From the cell containing the given text, extract its center point as (X, Y) coordinate. 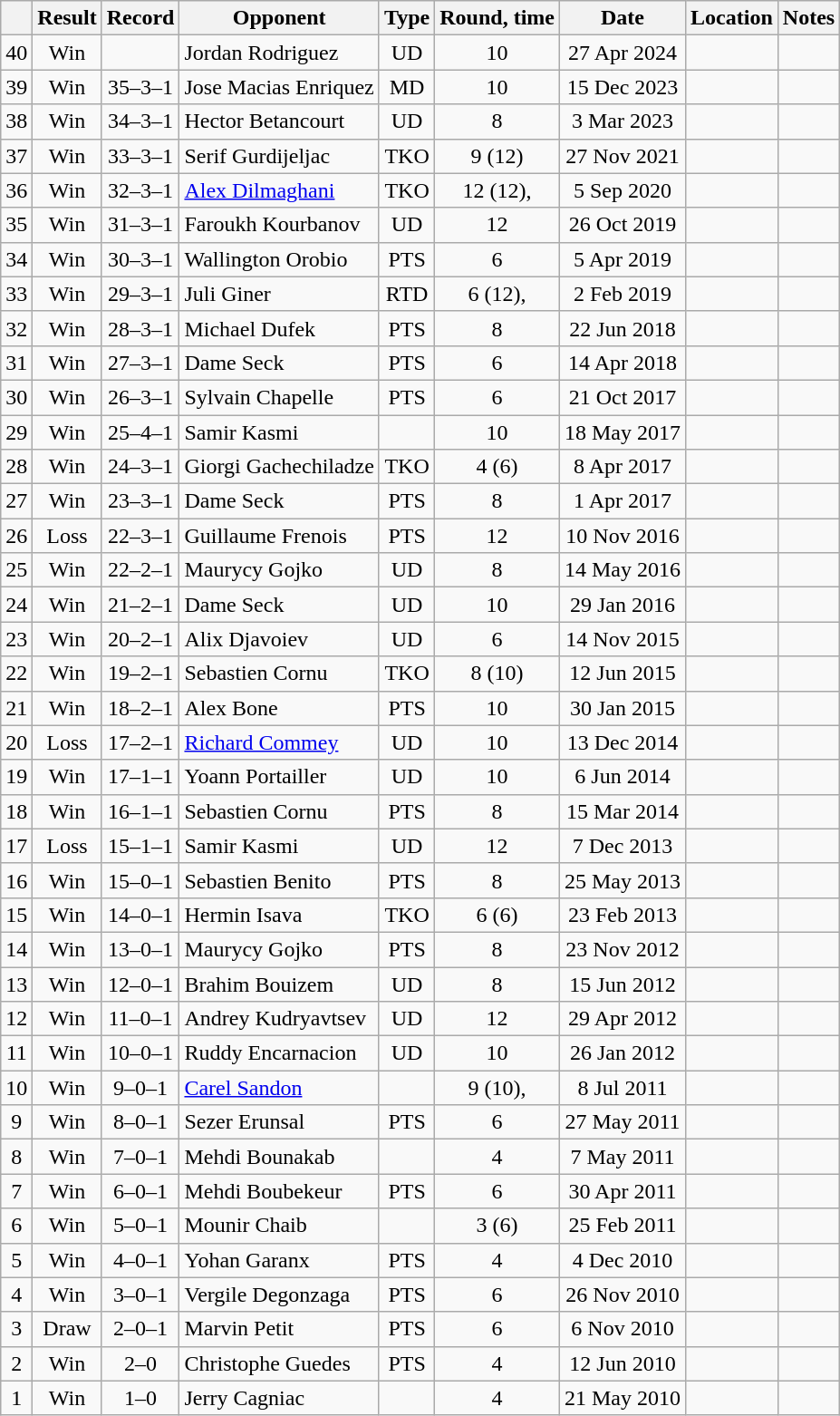
Brahim Bouizem (279, 984)
32–3–1 (140, 190)
Guillaume Frenois (279, 536)
12 Jun 2010 (622, 1363)
25 Feb 2011 (622, 1226)
16–1–1 (140, 811)
6–0–1 (140, 1191)
22 Jun 2018 (622, 328)
27 (16, 501)
Yohan Garanx (279, 1260)
17 (16, 846)
MD (406, 87)
29 (16, 432)
Jerry Cagniac (279, 1398)
Richard Commey (279, 742)
Round, time (497, 18)
34 (16, 259)
Michael Dufek (279, 328)
9 (12) (497, 156)
10 Nov 2016 (622, 536)
20–2–1 (140, 639)
39 (16, 87)
28 (16, 467)
Opponent (279, 18)
7–0–1 (140, 1157)
25–4–1 (140, 432)
6 (6) (497, 915)
5 Sep 2020 (622, 190)
14–0–1 (140, 915)
26 (16, 536)
21 Oct 2017 (622, 397)
27 May 2011 (622, 1122)
6 Nov 2010 (622, 1329)
1–0 (140, 1398)
22–2–1 (140, 570)
33 (16, 294)
4 (6) (497, 467)
23 Nov 2012 (622, 949)
35–3–1 (140, 87)
30 Jan 2015 (622, 708)
36 (16, 190)
26–3–1 (140, 397)
Andrey Kudryavtsev (279, 1019)
24 (16, 605)
3 (16, 1329)
26 Nov 2010 (622, 1295)
21 May 2010 (622, 1398)
19–2–1 (140, 674)
30 Apr 2011 (622, 1191)
9–0–1 (140, 1088)
Hector Betancourt (279, 121)
1 (16, 1398)
Mehdi Boubekeur (279, 1191)
26 Jan 2012 (622, 1053)
28–3–1 (140, 328)
14 Apr 2018 (622, 363)
2 Feb 2019 (622, 294)
3 (6) (497, 1226)
Alex Dilmaghani (279, 190)
Serif Gurdijeljac (279, 156)
Christophe Guedes (279, 1363)
30–3–1 (140, 259)
Record (140, 18)
Ruddy Encarnacion (279, 1053)
Alix Djavoiev (279, 639)
34–3–1 (140, 121)
29 Jan 2016 (622, 605)
13–0–1 (140, 949)
18 (16, 811)
25 May 2013 (622, 880)
Carel Sandon (279, 1088)
Mounir Chaib (279, 1226)
26 Oct 2019 (622, 225)
Marvin Petit (279, 1329)
25 (16, 570)
24–3–1 (140, 467)
6 Jun 2014 (622, 777)
Notes (808, 18)
13 Dec 2014 (622, 742)
17–1–1 (140, 777)
22–3–1 (140, 536)
14 (16, 949)
17–2–1 (140, 742)
20 (16, 742)
35 (16, 225)
4–0–1 (140, 1260)
RTD (406, 294)
23–3–1 (140, 501)
15 (16, 915)
Location (732, 18)
9 (10), (497, 1088)
23 Feb 2013 (622, 915)
Jose Macias Enriquez (279, 87)
9 (16, 1122)
3 Mar 2023 (622, 121)
18–2–1 (140, 708)
3–0–1 (140, 1295)
Yoann Portailler (279, 777)
Type (406, 18)
Date (622, 18)
Sezer Erunsal (279, 1122)
5–0–1 (140, 1226)
27–3–1 (140, 363)
Sylvain Chapelle (279, 397)
7 (16, 1191)
14 Nov 2015 (622, 639)
15 Mar 2014 (622, 811)
15 Dec 2023 (622, 87)
12 (12), (497, 190)
29–3–1 (140, 294)
19 (16, 777)
32 (16, 328)
27 Nov 2021 (622, 156)
37 (16, 156)
Giorgi Gachechiladze (279, 467)
12–0–1 (140, 984)
33–3–1 (140, 156)
10–0–1 (140, 1053)
18 May 2017 (622, 432)
11 (16, 1053)
8–0–1 (140, 1122)
2–0 (140, 1363)
Result (67, 18)
38 (16, 121)
15 Jun 2012 (622, 984)
5 (16, 1260)
5 Apr 2019 (622, 259)
6 (12), (497, 294)
Mehdi Bounakab (279, 1157)
31 (16, 363)
21–2–1 (140, 605)
7 Dec 2013 (622, 846)
8 Apr 2017 (622, 467)
15–0–1 (140, 880)
16 (16, 880)
21 (16, 708)
Juli Giner (279, 294)
30 (16, 397)
40 (16, 53)
29 Apr 2012 (622, 1019)
22 (16, 674)
2–0–1 (140, 1329)
Sebastien Benito (279, 880)
2 (16, 1363)
12 Jun 2015 (622, 674)
31–3–1 (140, 225)
Vergile Degonzaga (279, 1295)
8 Jul 2011 (622, 1088)
Faroukh Kourbanov (279, 225)
11–0–1 (140, 1019)
15–1–1 (140, 846)
Draw (67, 1329)
1 Apr 2017 (622, 501)
7 May 2011 (622, 1157)
4 Dec 2010 (622, 1260)
27 Apr 2024 (622, 53)
14 May 2016 (622, 570)
13 (16, 984)
Wallington Orobio (279, 259)
23 (16, 639)
Jordan Rodriguez (279, 53)
Hermin Isava (279, 915)
8 (10) (497, 674)
Alex Bone (279, 708)
